Pinpoint the cell where the given text exists, returning its [X, Y] midpoint coordinate. 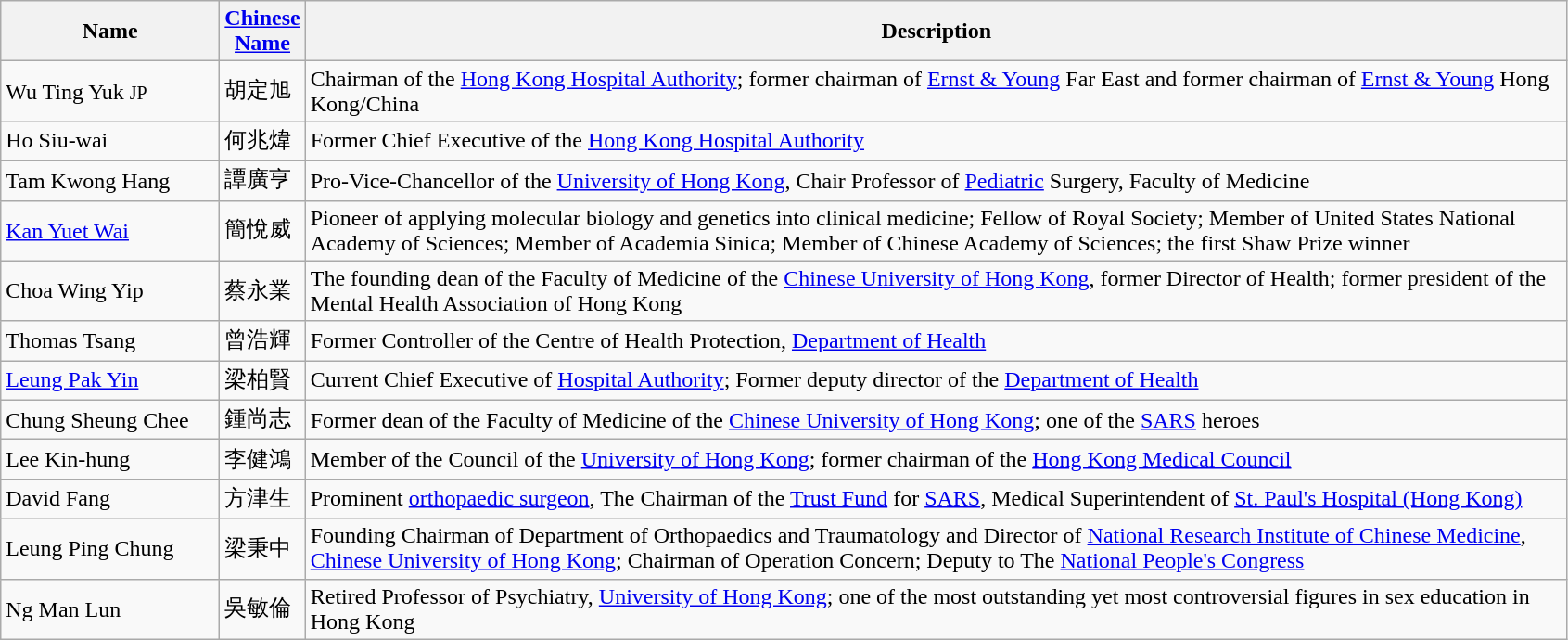
Prominent orthopaedic surgeon, The Chairman of the Trust Fund for SARS, Medical Superintendent of St. Paul's Hospital (Hong Kong) [937, 499]
Pro-Vice-Chancellor of the University of Hong Kong, Chair Professor of Pediatric Surgery, Faculty of Medicine [937, 180]
Former dean of the Faculty of Medicine of the Chinese University of Hong Kong; one of the SARS heroes [937, 419]
Current Chief Executive of Hospital Authority; Former deputy director of the Department of Health [937, 380]
Choa Wing Yip [110, 291]
Leung Pak Yin [110, 380]
Name [110, 32]
鍾尚志 [262, 419]
Wu Ting Yuk JP [110, 91]
Chung Sheung Chee [110, 419]
Kan Yuet Wai [110, 230]
Ho Siu-wai [110, 141]
Leung Ping Chung [110, 549]
簡悅威 [262, 230]
李健鴻 [262, 460]
梁柏賢 [262, 380]
Chairman of the Hong Kong Hospital Authority; former chairman of Ernst & Young Far East and former chairman of Ernst & Young Hong Kong/China [937, 91]
Member of the Council of the University of Hong Kong; former chairman of the Hong Kong Medical Council [937, 460]
方津生 [262, 499]
David Fang [110, 499]
曾浩輝 [262, 341]
Former Controller of the Centre of Health Protection, Department of Health [937, 341]
梁秉中 [262, 549]
Ng Man Lun [110, 608]
蔡永業 [262, 291]
吳敏倫 [262, 608]
Description [937, 32]
Thomas Tsang [110, 341]
Former Chief Executive of the Hong Kong Hospital Authority [937, 141]
Retired Professor of Psychiatry, University of Hong Kong; one of the most outstanding yet most controversial figures in sex education in Hong Kong [937, 608]
Tam Kwong Hang [110, 180]
Chinese Name [262, 32]
何兆煒 [262, 141]
譚廣亨 [262, 180]
胡定旭 [262, 91]
Lee Kin-hung [110, 460]
